Identify which cell holds the provided text, then report its (x, y) central coordinate. 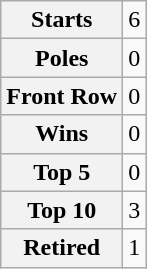
1 (134, 248)
Poles (62, 58)
Top 10 (62, 210)
Retired (62, 248)
Top 5 (62, 172)
3 (134, 210)
Wins (62, 134)
Starts (62, 20)
Front Row (62, 96)
6 (134, 20)
